Locate the cell with the specified text and output its (x, y) center coordinate. 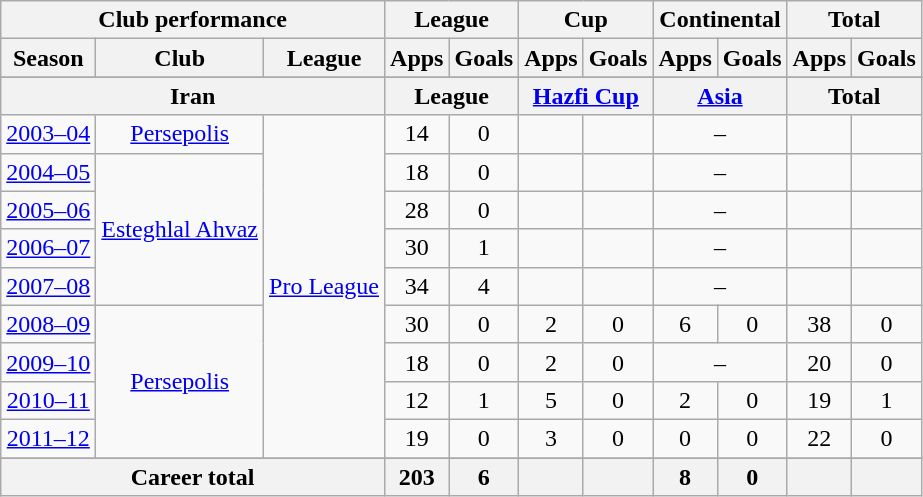
Club (180, 58)
Club performance (193, 20)
2005–06 (48, 210)
3 (551, 438)
2009–10 (48, 362)
2007–08 (48, 286)
2003–04 (48, 134)
Career total (193, 477)
Season (48, 58)
2011–12 (48, 438)
22 (819, 438)
Hazfi Cup (586, 96)
5 (551, 400)
2008–09 (48, 324)
14 (417, 134)
203 (417, 477)
Asia (720, 96)
38 (819, 324)
2006–07 (48, 248)
2004–05 (48, 172)
12 (417, 400)
28 (417, 210)
4 (484, 286)
2010–11 (48, 400)
Iran (193, 96)
Esteghlal Ahvaz (180, 229)
20 (819, 362)
Continental (720, 20)
8 (685, 477)
Pro League (324, 286)
Cup (586, 20)
34 (417, 286)
